Identify which cell holds the provided text, then report its [x, y] central coordinate. 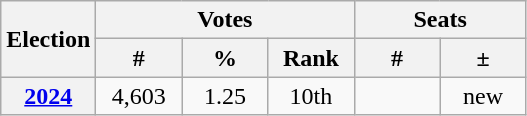
% [225, 58]
1.25 [225, 96]
new [483, 96]
Rank [311, 58]
Election [48, 39]
Seats [440, 20]
4,603 [139, 96]
Votes [225, 20]
10th [311, 96]
2024 [48, 96]
± [483, 58]
